Search for the cell housing the specified text and yield its (x, y) center coordinate. 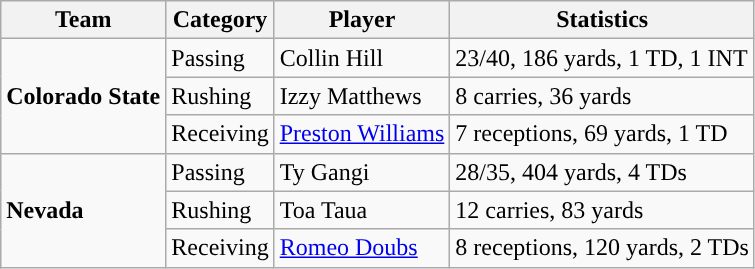
7 receptions, 69 yards, 1 TD (602, 134)
Statistics (602, 20)
Preston Williams (362, 134)
Player (362, 20)
8 carries, 36 yards (602, 96)
12 carries, 83 yards (602, 210)
Team (84, 20)
Nevada (84, 210)
Toa Taua (362, 210)
Ty Gangi (362, 172)
Colorado State (84, 96)
28/35, 404 yards, 4 TDs (602, 172)
Category (220, 20)
23/40, 186 yards, 1 TD, 1 INT (602, 58)
Romeo Doubs (362, 248)
Izzy Matthews (362, 96)
Collin Hill (362, 58)
8 receptions, 120 yards, 2 TDs (602, 248)
